Return [X, Y] of the center of cell containing provided text 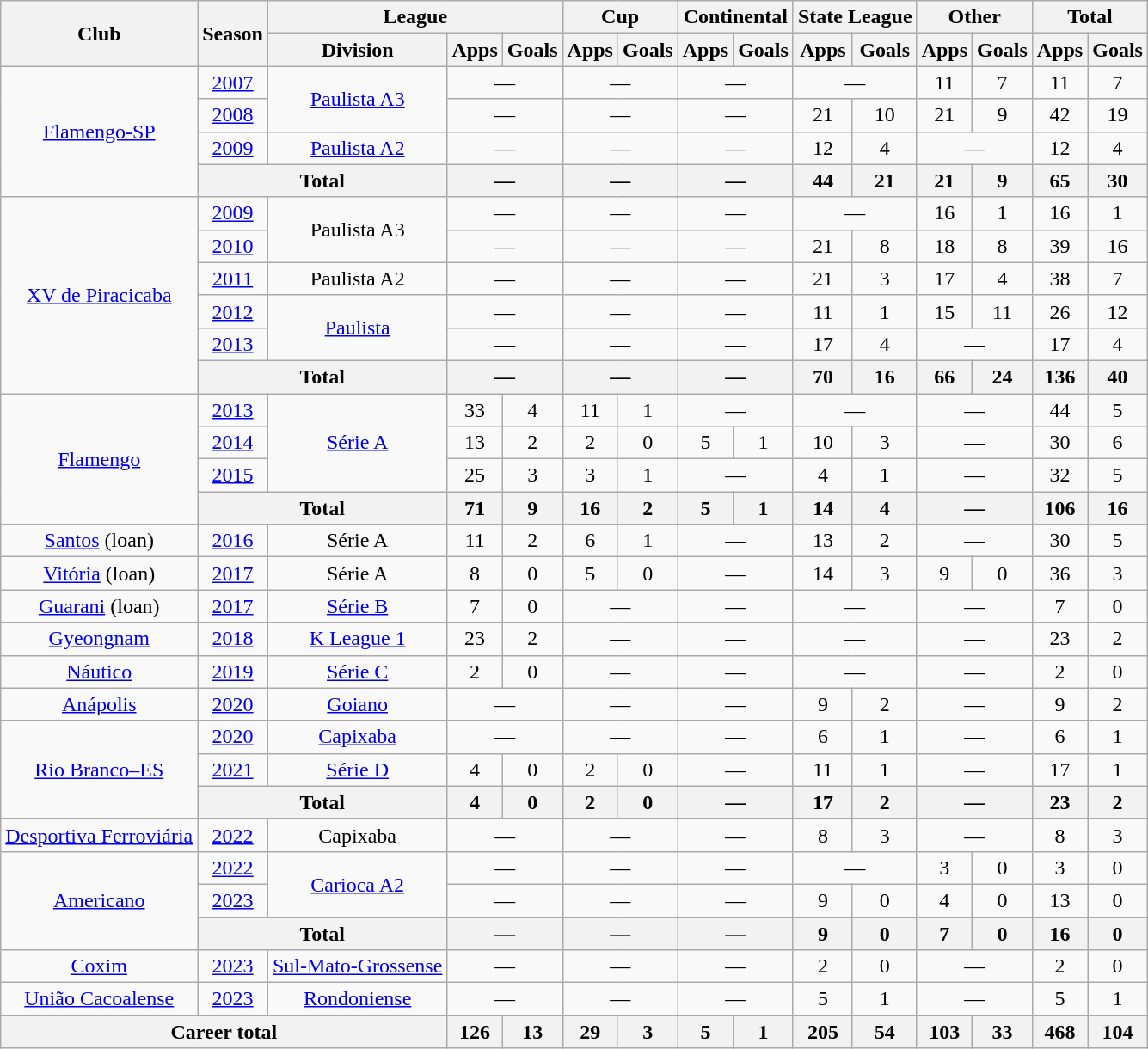
Gyeongnam [100, 639]
18 [944, 246]
40 [1118, 377]
Sul-Mato-Grossense [357, 966]
104 [1118, 1032]
25 [475, 475]
19 [1118, 115]
2011 [233, 279]
Coxim [100, 966]
136 [1059, 377]
106 [1059, 508]
2019 [233, 672]
39 [1059, 246]
Paulista [357, 328]
State League [855, 17]
Cup [620, 17]
Série D [357, 770]
Americano [100, 900]
66 [944, 377]
65 [1059, 181]
2014 [233, 443]
26 [1059, 311]
Anápolis [100, 704]
2010 [233, 246]
71 [475, 508]
Career total [224, 1032]
XV de Piracicaba [100, 295]
Série C [357, 672]
24 [1003, 377]
Guarani (loan) [100, 606]
União Cacoalense [100, 999]
468 [1059, 1032]
2018 [233, 639]
36 [1059, 574]
32 [1059, 475]
Vitória (loan) [100, 574]
2008 [233, 115]
38 [1059, 279]
Flamengo [100, 459]
2015 [233, 475]
2007 [233, 83]
205 [822, 1032]
15 [944, 311]
Desportiva Ferroviária [100, 835]
Rio Branco–ES [100, 770]
Goiano [357, 704]
54 [884, 1032]
Division [357, 50]
Rondoniense [357, 999]
2016 [233, 541]
103 [944, 1032]
K League 1 [357, 639]
Club [100, 34]
Continental [735, 17]
League [414, 17]
2021 [233, 770]
Other [974, 17]
Flamengo-SP [100, 132]
42 [1059, 115]
Série B [357, 606]
Náutico [100, 672]
29 [590, 1032]
70 [822, 377]
2012 [233, 311]
Carioca A2 [357, 884]
126 [475, 1032]
Season [233, 34]
Santos (loan) [100, 541]
